Search for the cell housing the specified text and yield its [X, Y] center coordinate. 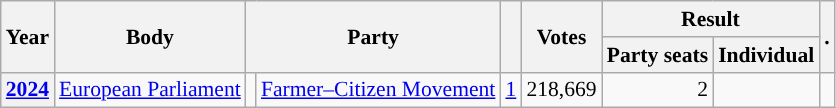
2024 [28, 90]
2 [658, 90]
Individual [766, 55]
Party seats [658, 55]
Party [374, 36]
Result [711, 19]
Votes [561, 36]
Body [150, 36]
Farmer–Citizen Movement [378, 90]
218,669 [561, 90]
1 [510, 90]
European Parliament [150, 90]
. [827, 36]
Year [28, 36]
